Return [x, y] of the center of cell containing provided text 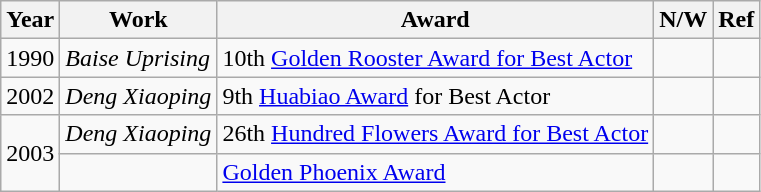
Year [30, 20]
Award [436, 20]
9th Huabiao Award for Best Actor [436, 96]
2003 [30, 153]
Work [138, 20]
26th Hundred Flowers Award for Best Actor [436, 134]
2002 [30, 96]
10th Golden Rooster Award for Best Actor [436, 58]
Golden Phoenix Award [436, 172]
Baise Uprising [138, 58]
1990 [30, 58]
N/W [684, 20]
Ref [736, 20]
